Pinpoint the cell where the given text exists, returning its [X, Y] midpoint coordinate. 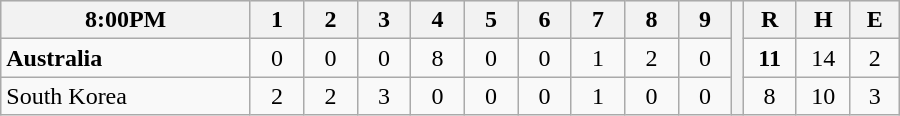
9 [704, 20]
E [874, 20]
7 [598, 20]
Australia [126, 58]
6 [544, 20]
South Korea [126, 96]
10 [823, 96]
H [823, 20]
8:00PM [126, 20]
R [770, 20]
11 [770, 58]
14 [823, 58]
4 [438, 20]
5 [490, 20]
